Return (X, Y) of the center of cell containing provided text 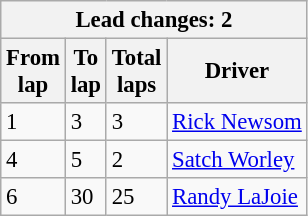
30 (86, 197)
1 (34, 122)
5 (86, 160)
4 (34, 160)
Totallaps (136, 72)
Satch Worley (237, 160)
Lead changes: 2 (154, 20)
25 (136, 197)
6 (34, 197)
Tolap (86, 72)
Driver (237, 72)
Randy LaJoie (237, 197)
2 (136, 160)
Rick Newsom (237, 122)
Fromlap (34, 72)
